Locate the cell with the specified text and output its (x, y) center coordinate. 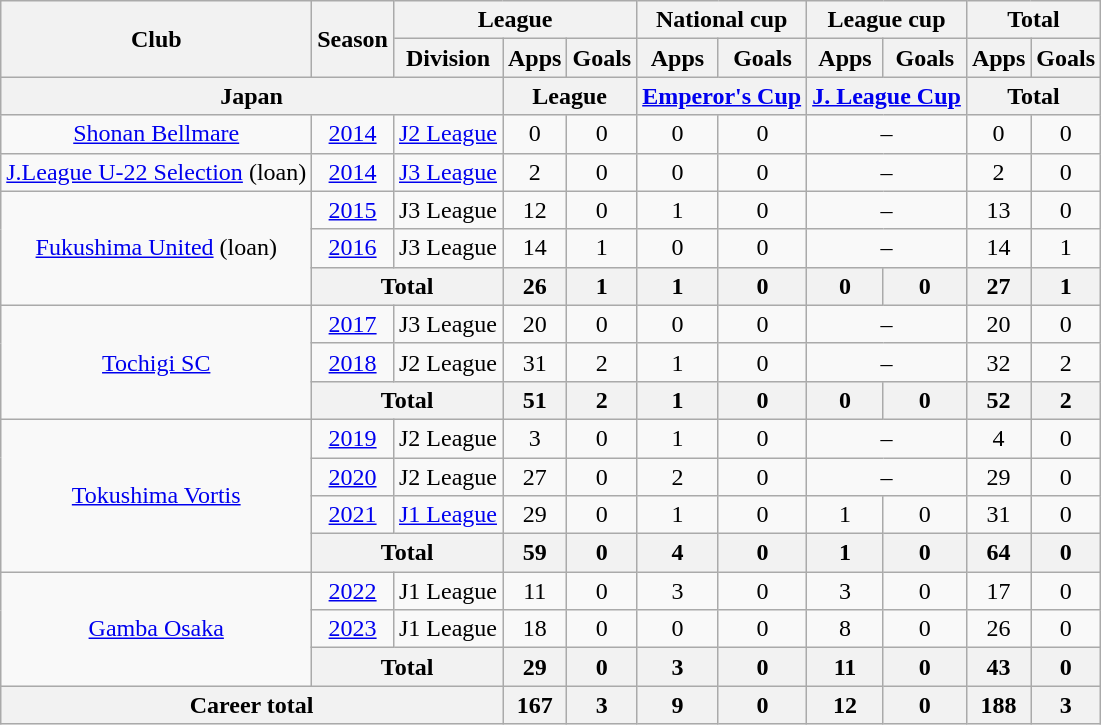
59 (534, 553)
Fukushima United (loan) (156, 248)
32 (998, 362)
188 (998, 705)
Season (353, 39)
2022 (353, 591)
8 (846, 629)
18 (534, 629)
League cup (887, 20)
Emperor's Cup (722, 96)
167 (534, 705)
J.League U-22 Selection (loan) (156, 172)
17 (998, 591)
2020 (353, 477)
J. League Cup (887, 96)
2023 (353, 629)
Division (448, 58)
9 (678, 705)
2015 (353, 210)
Japan (252, 96)
51 (534, 400)
2016 (353, 248)
Gamba Osaka (156, 629)
2018 (353, 362)
National cup (722, 20)
Tochigi SC (156, 362)
2021 (353, 515)
Shonan Bellmare (156, 134)
13 (998, 210)
Career total (252, 705)
Tokushima Vortis (156, 495)
52 (998, 400)
2017 (353, 324)
Club (156, 39)
43 (998, 667)
2019 (353, 438)
64 (998, 553)
